Detect which cell encompasses the target text, then output its (x, y) center coordinate. 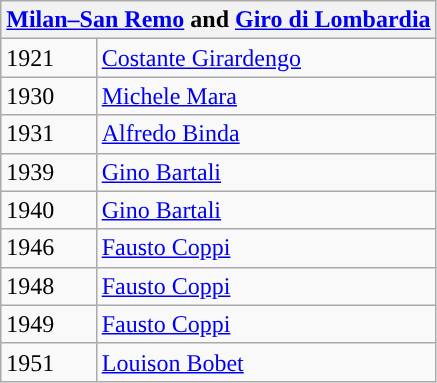
1949 (48, 324)
1946 (48, 248)
1940 (48, 210)
1921 (48, 58)
1930 (48, 96)
Alfredo Binda (266, 134)
Louison Bobet (266, 362)
1948 (48, 286)
Milan–San Remo and Giro di Lombardia (218, 20)
Michele Mara (266, 96)
Costante Girardengo (266, 58)
1931 (48, 134)
1939 (48, 172)
1951 (48, 362)
